Find where the given text appears and provide that cell's center as (X, Y) coordinate. 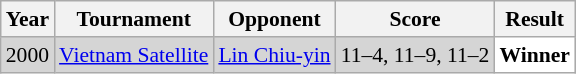
Vietnam Satellite (134, 55)
Opponent (274, 19)
Lin Chiu-yin (274, 55)
Tournament (134, 19)
11–4, 11–9, 11–2 (416, 55)
Year (28, 19)
Result (534, 19)
Score (416, 19)
2000 (28, 55)
Winner (534, 55)
